Return [X, Y] of the center of cell containing provided text 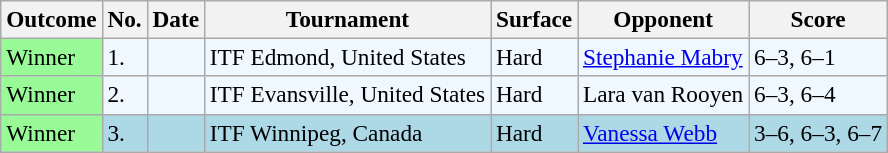
Tournament [347, 19]
Outcome [52, 19]
3–6, 6–3, 6–7 [818, 133]
No. [124, 19]
6–3, 6–4 [818, 95]
2. [124, 95]
Stephanie Mabry [664, 57]
Surface [534, 19]
1. [124, 57]
Vanessa Webb [664, 133]
Date [176, 19]
ITF Edmond, United States [347, 57]
ITF Winnipeg, Canada [347, 133]
ITF Evansville, United States [347, 95]
Opponent [664, 19]
Score [818, 19]
Lara van Rooyen [664, 95]
3. [124, 133]
6–3, 6–1 [818, 57]
